Pinpoint the cell where the given text exists, returning its [X, Y] midpoint coordinate. 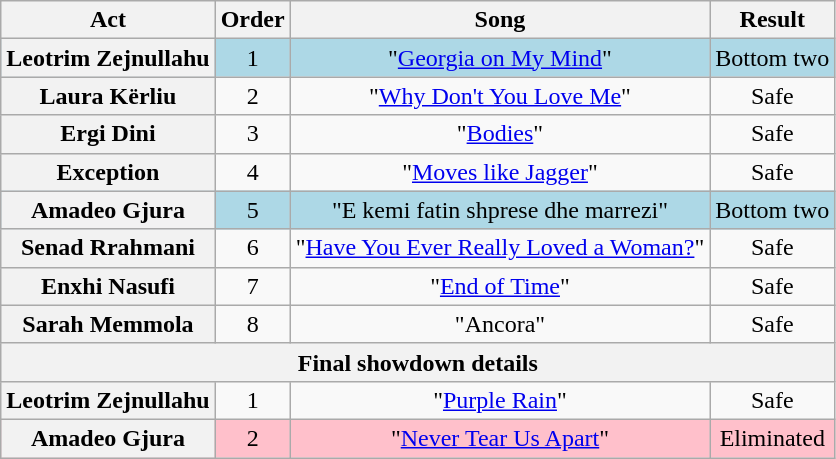
6 [252, 248]
Eliminated [772, 438]
Senad Rrahmani [108, 248]
Order [252, 20]
"Never Tear Us Apart" [500, 438]
"Moves like Jagger" [500, 172]
Act [108, 20]
"Purple Rain" [500, 400]
Sarah Memmola [108, 324]
Exception [108, 172]
"E kemi fatin shprese dhe marrezi" [500, 210]
"End of Time" [500, 286]
7 [252, 286]
3 [252, 134]
Laura Kërliu [108, 96]
Ergi Dini [108, 134]
5 [252, 210]
Final showdown details [418, 362]
"Bodies" [500, 134]
"Ancora" [500, 324]
Result [772, 20]
"Have You Ever Really Loved a Woman?" [500, 248]
"Why Don't You Love Me" [500, 96]
"Georgia on My Mind" [500, 58]
4 [252, 172]
Song [500, 20]
Enxhi Nasufi [108, 286]
8 [252, 324]
